Locate the cell with the specified text and output its [X, Y] center coordinate. 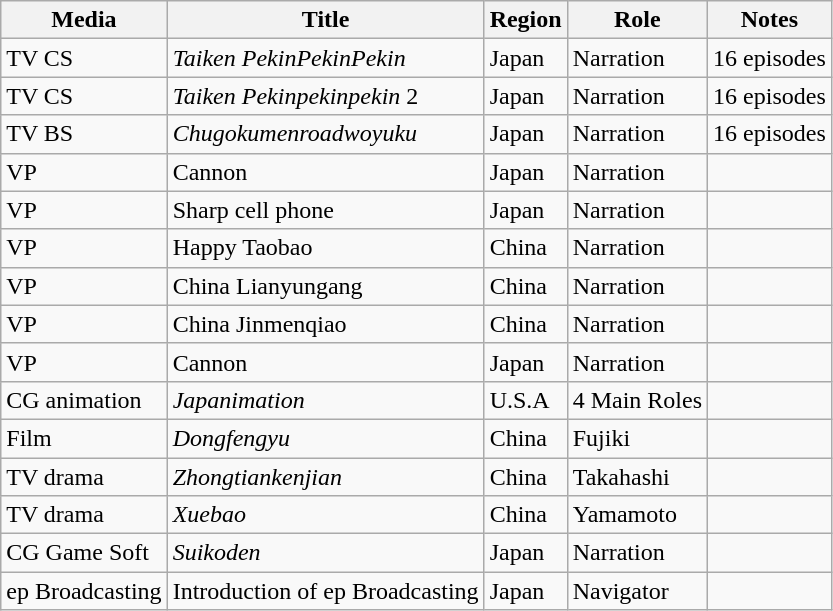
Dongfengyu [326, 438]
Fujiki [637, 438]
ep Broadcasting [84, 591]
U.S.A [526, 400]
Japanimation [326, 400]
Media [84, 20]
Chugokumenroadwoyuku [326, 134]
Zhongtiankenjian [326, 477]
Title [326, 20]
China Jinmenqiao [326, 324]
CG Game Soft [84, 553]
Sharp cell phone [326, 210]
Region [526, 20]
China Lianyungang [326, 286]
Happy Taobao [326, 248]
CG animation [84, 400]
Takahashi [637, 477]
Navigator [637, 591]
TV BS [84, 134]
Yamamoto [637, 515]
Introduction of ep Broadcasting [326, 591]
Taiken PekinPekinPekin [326, 58]
4 Main Roles [637, 400]
Taiken Pekinpekinpekin 2 [326, 96]
Notes [770, 20]
Role [637, 20]
Suikoden [326, 553]
Xuebao [326, 515]
Film [84, 438]
